From the cell containing the given text, extract its center point as [x, y] coordinate. 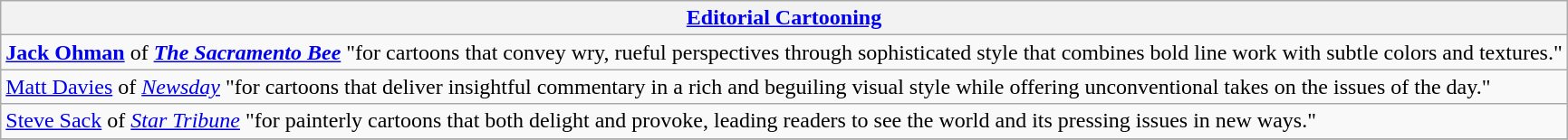
Editorial Cartooning [784, 18]
